Pinpoint the cell where the given text exists, returning its (x, y) midpoint coordinate. 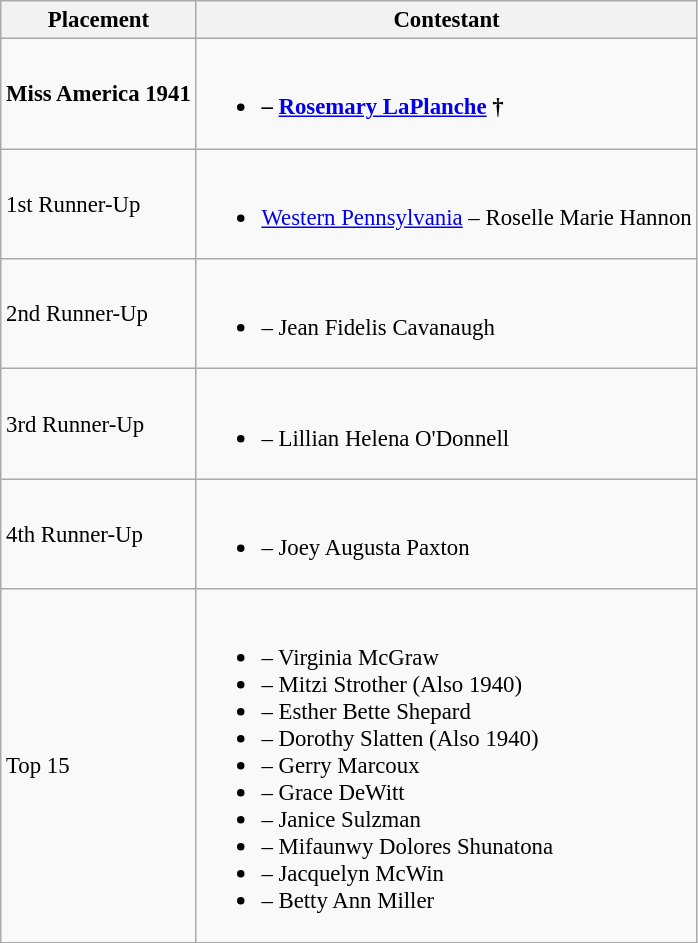
– Lillian Helena O'Donnell (446, 424)
4th Runner-Up (98, 534)
2nd Runner-Up (98, 314)
Top 15 (98, 766)
3rd Runner-Up (98, 424)
Contestant (446, 20)
1st Runner-Up (98, 204)
– Joey Augusta Paxton (446, 534)
Miss America 1941 (98, 94)
– Rosemary LaPlanche † (446, 94)
Placement (98, 20)
Western Pennsylvania – Roselle Marie Hannon (446, 204)
– Jean Fidelis Cavanaugh (446, 314)
